Find where the given text appears and provide that cell's center as (x, y) coordinate. 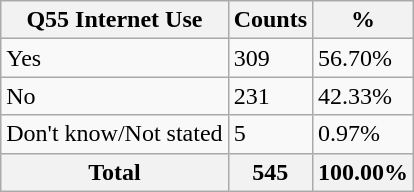
Don't know/Not stated (114, 134)
545 (270, 172)
231 (270, 96)
0.97% (364, 134)
Q55 Internet Use (114, 20)
Yes (114, 58)
No (114, 96)
309 (270, 58)
42.33% (364, 96)
Counts (270, 20)
% (364, 20)
56.70% (364, 58)
100.00% (364, 172)
Total (114, 172)
5 (270, 134)
